Find where the given text appears and provide that cell's center as [x, y] coordinate. 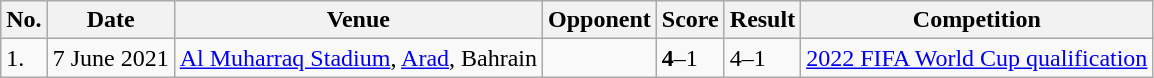
7 June 2021 [110, 58]
Venue [358, 20]
Result [762, 20]
Al Muharraq Stadium, Arad, Bahrain [358, 58]
Score [690, 20]
Opponent [600, 20]
2022 FIFA World Cup qualification [977, 58]
No. [24, 20]
1. [24, 58]
Date [110, 20]
Competition [977, 20]
